Determine the (x, y) coordinate at the center of the cell enclosing the given text.  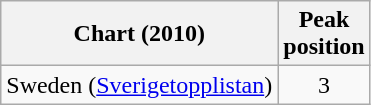
Chart (2010) (140, 34)
Sweden (Sverigetopplistan) (140, 85)
3 (324, 85)
Peakposition (324, 34)
